From the cell containing the given text, extract its center point as [x, y] coordinate. 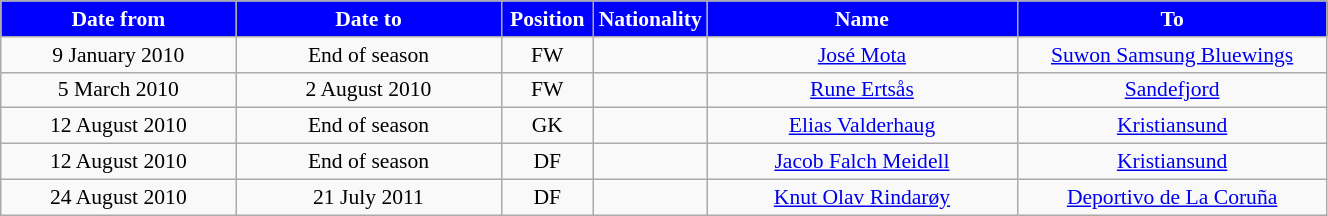
21 July 2011 [368, 197]
To [1172, 19]
Jacob Falch Meidell [862, 162]
Name [862, 19]
Knut Olav Rindarøy [862, 197]
Suwon Samsung Bluewings [1172, 55]
GK [548, 126]
José Mota [862, 55]
24 August 2010 [118, 197]
Date from [118, 19]
Date to [368, 19]
Sandefjord [1172, 90]
9 January 2010 [118, 55]
Nationality [650, 19]
Deportivo de La Coruña [1172, 197]
2 August 2010 [368, 90]
5 March 2010 [118, 90]
Elias Valderhaug [862, 126]
Rune Ertsås [862, 90]
Position [548, 19]
